Capture the cell that displays the provided text and extract its [x, y] central coordinate. 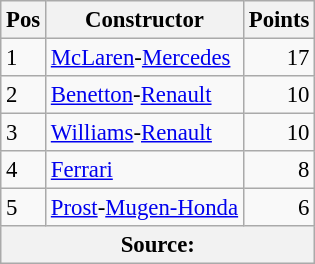
Source: [158, 245]
Williams-Renault [145, 133]
Points [278, 20]
4 [24, 170]
2 [24, 95]
3 [24, 133]
Benetton-Renault [145, 95]
8 [278, 170]
17 [278, 58]
Prost-Mugen-Honda [145, 208]
Constructor [145, 20]
McLaren-Mercedes [145, 58]
1 [24, 58]
Pos [24, 20]
5 [24, 208]
Ferrari [145, 170]
6 [278, 208]
